For the text-containing cell, return its midpoint in (x, y) coordinate format. 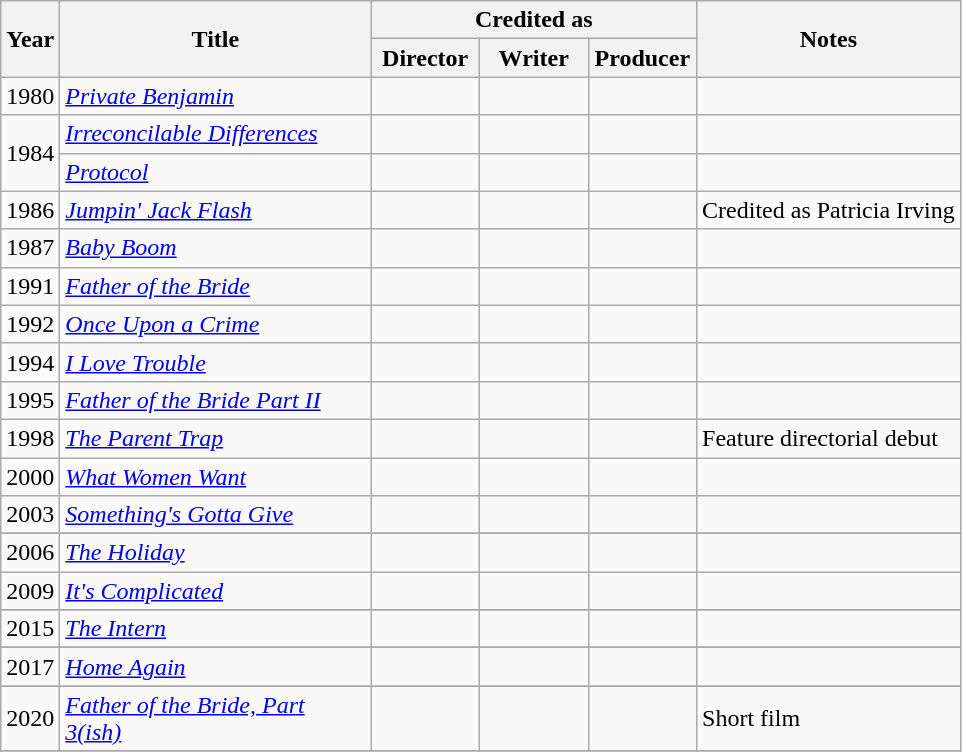
I Love Trouble (216, 362)
Year (30, 39)
The Parent Trap (216, 438)
2015 (30, 629)
Credited as Patricia Irving (829, 210)
1995 (30, 400)
2006 (30, 553)
Private Benjamin (216, 96)
1994 (30, 362)
2017 (30, 667)
Title (216, 39)
1998 (30, 438)
Something's Gotta Give (216, 515)
Director (426, 58)
Jumpin' Jack Flash (216, 210)
Father of the Bride (216, 286)
Short film (829, 718)
2000 (30, 477)
1992 (30, 324)
Father of the Bride, Part 3(ish) (216, 718)
Producer (642, 58)
Father of the Bride Part II (216, 400)
What Women Want (216, 477)
Credited as (534, 20)
Home Again (216, 667)
1986 (30, 210)
The Holiday (216, 553)
Protocol (216, 172)
2003 (30, 515)
The Intern (216, 629)
1991 (30, 286)
2020 (30, 718)
Baby Boom (216, 248)
Once Upon a Crime (216, 324)
Feature directorial debut (829, 438)
Notes (829, 39)
1984 (30, 153)
1987 (30, 248)
Irreconcilable Differences (216, 134)
It's Complicated (216, 591)
1980 (30, 96)
2009 (30, 591)
Writer (534, 58)
